Return the (X, Y) coordinate for the center point of the cell that contains the specified text.  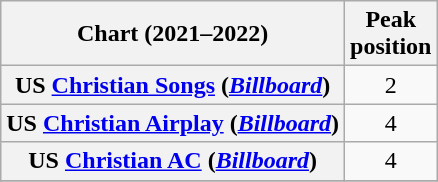
US Christian Songs (Billboard) (173, 85)
US Christian Airplay (Billboard) (173, 123)
Chart (2021–2022) (173, 34)
Peak position (391, 34)
US Christian AC (Billboard) (173, 161)
2 (391, 85)
